Return the (x, y) coordinate for the center point of the cell that contains the specified text.  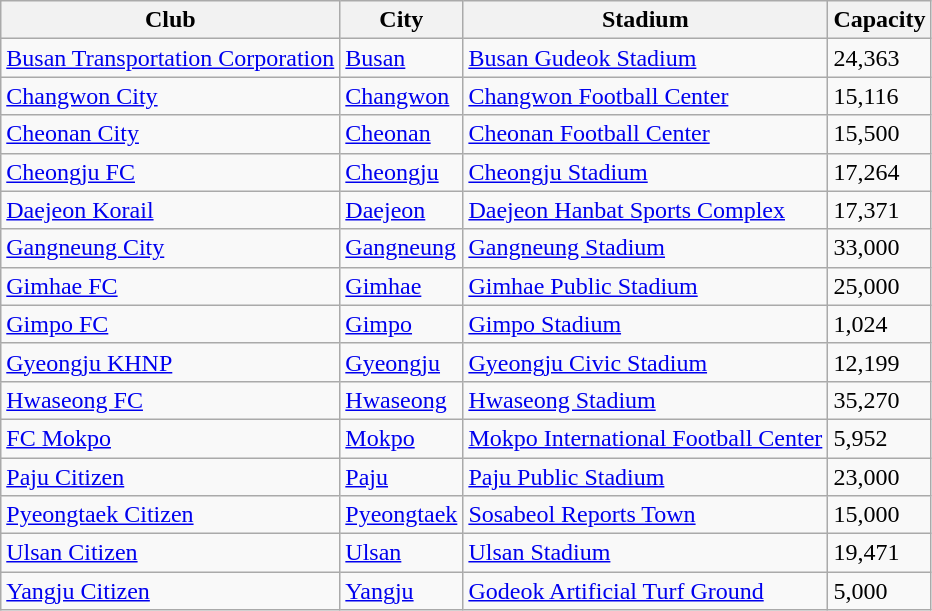
5,952 (880, 438)
25,000 (880, 286)
Paju Public Stadium (646, 477)
Capacity (880, 20)
Cheongju (402, 172)
Mokpo (402, 438)
5,000 (880, 591)
Cheongju Stadium (646, 172)
1,024 (880, 324)
Gangneung Stadium (646, 248)
Pyeongtaek (402, 515)
35,270 (880, 400)
Mokpo International Football Center (646, 438)
Pyeongtaek Citizen (170, 515)
Gyeongju Civic Stadium (646, 362)
Cheonan City (170, 134)
Changwon (402, 96)
Gimhae Public Stadium (646, 286)
Cheongju FC (170, 172)
Gimhae FC (170, 286)
Godeok Artificial Turf Ground (646, 591)
Hwaseong Stadium (646, 400)
Changwon City (170, 96)
Busan Transportation Corporation (170, 58)
Hwaseong FC (170, 400)
Gyeongju KHNP (170, 362)
Sosabeol Reports Town (646, 515)
19,471 (880, 553)
Ulsan Stadium (646, 553)
12,199 (880, 362)
Gyeongju (402, 362)
Stadium (646, 20)
15,500 (880, 134)
23,000 (880, 477)
Hwaseong (402, 400)
Gangneung (402, 248)
Busan Gudeok Stadium (646, 58)
Yangju Citizen (170, 591)
City (402, 20)
Ulsan (402, 553)
Daejeon Korail (170, 210)
Paju Citizen (170, 477)
Gimpo FC (170, 324)
15,116 (880, 96)
17,371 (880, 210)
Daejeon (402, 210)
Daejeon Hanbat Sports Complex (646, 210)
Ulsan Citizen (170, 553)
Busan (402, 58)
15,000 (880, 515)
Yangju (402, 591)
Paju (402, 477)
Gimpo (402, 324)
17,264 (880, 172)
Cheonan Football Center (646, 134)
Club (170, 20)
24,363 (880, 58)
Cheonan (402, 134)
Changwon Football Center (646, 96)
Gimhae (402, 286)
33,000 (880, 248)
Gangneung City (170, 248)
FC Mokpo (170, 438)
Gimpo Stadium (646, 324)
